Search for the cell housing the specified text and yield its (X, Y) center coordinate. 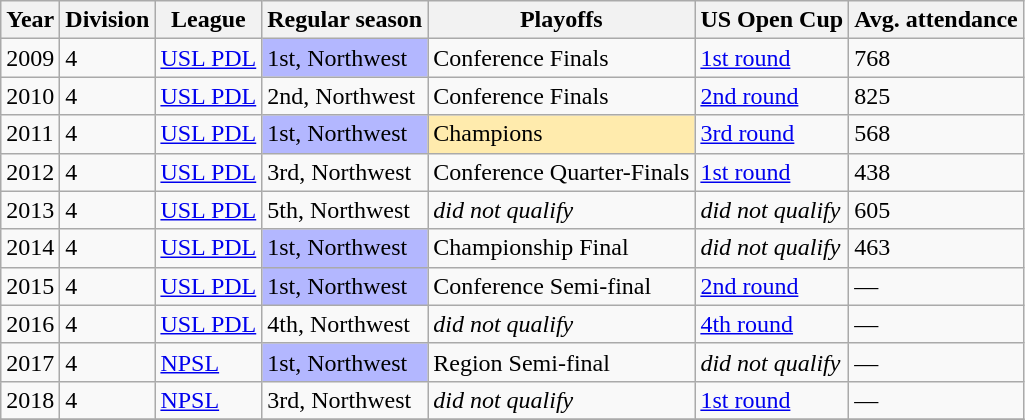
438 (936, 172)
Division (108, 20)
4th, Northwest (345, 324)
2012 (30, 172)
Conference Quarter-Finals (562, 172)
2010 (30, 96)
Regular season (345, 20)
2017 (30, 362)
2016 (30, 324)
Playoffs (562, 20)
463 (936, 248)
3rd round (772, 134)
2015 (30, 286)
Conference Semi-final (562, 286)
2nd, Northwest (345, 96)
4th round (772, 324)
605 (936, 210)
2011 (30, 134)
Champions (562, 134)
Region Semi-final (562, 362)
768 (936, 58)
5th, Northwest (345, 210)
2018 (30, 400)
2009 (30, 58)
2014 (30, 248)
Year (30, 20)
US Open Cup (772, 20)
Championship Final (562, 248)
2013 (30, 210)
825 (936, 96)
League (208, 20)
568 (936, 134)
Avg. attendance (936, 20)
